Determine the [X, Y] coordinate at the center of the cell enclosing the given text.  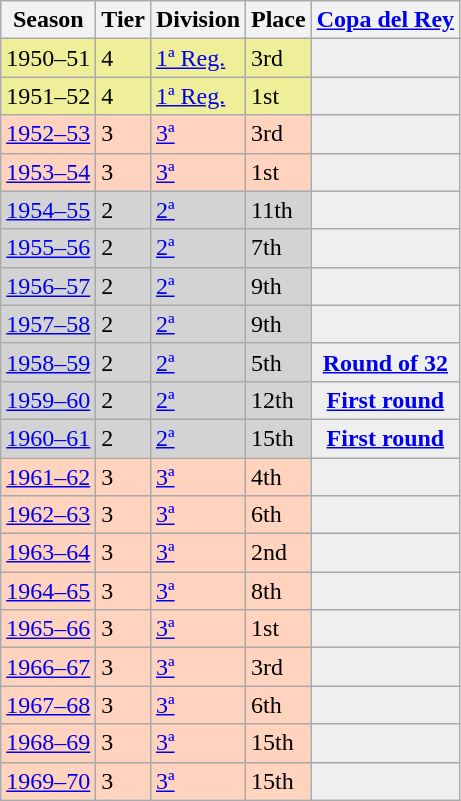
1958–59 [48, 362]
1963–64 [48, 553]
8th [279, 591]
1954–55 [48, 210]
1953–54 [48, 172]
12th [279, 400]
1957–58 [48, 324]
1966–67 [48, 667]
Season [48, 20]
1967–68 [48, 705]
7th [279, 248]
1960–61 [48, 438]
1962–63 [48, 515]
11th [279, 210]
Place [279, 20]
Round of 32 [385, 362]
1956–57 [48, 286]
1961–62 [48, 477]
1965–66 [48, 629]
Copa del Rey [385, 20]
Division [198, 20]
1968–69 [48, 743]
5th [279, 362]
1969–70 [48, 781]
1959–60 [48, 400]
1964–65 [48, 591]
4th [279, 477]
1955–56 [48, 248]
Tier [124, 20]
1951–52 [48, 96]
1950–51 [48, 58]
2nd [279, 553]
1952–53 [48, 134]
